Scan for the cell matching the given text and deliver its (x, y) coordinate at center. 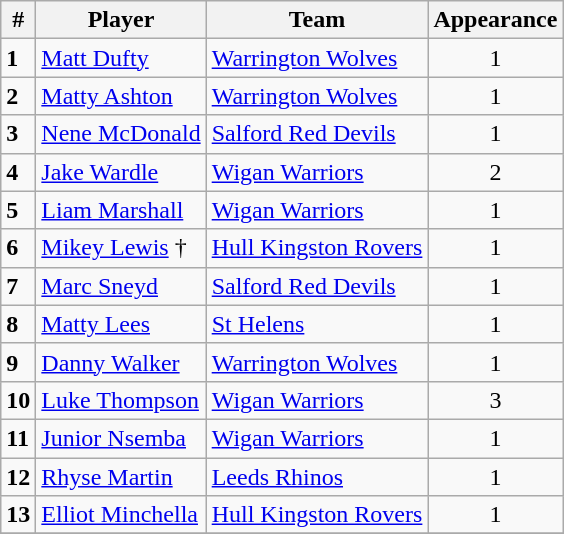
Nene McDonald (121, 134)
Junior Nsemba (121, 438)
Matty Ashton (121, 96)
Liam Marshall (121, 210)
Danny Walker (121, 362)
Rhyse Martin (121, 477)
13 (18, 515)
Luke Thompson (121, 400)
5 (18, 210)
12 (18, 477)
Jake Wardle (121, 172)
4 (18, 172)
Leeds Rhinos (317, 477)
# (18, 20)
Marc Sneyd (121, 286)
Elliot Minchella (121, 515)
Mikey Lewis † (121, 248)
Player (121, 20)
Matt Dufty (121, 58)
7 (18, 286)
Appearance (496, 20)
Matty Lees (121, 324)
11 (18, 438)
St Helens (317, 324)
Team (317, 20)
8 (18, 324)
10 (18, 400)
9 (18, 362)
6 (18, 248)
